From the cell containing the given text, extract its center point as [x, y] coordinate. 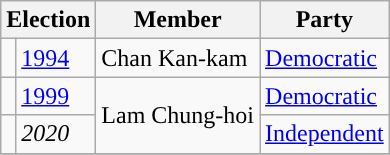
Election [48, 20]
Independent [325, 134]
1999 [56, 96]
2020 [56, 134]
Lam Chung-hoi [178, 115]
Party [325, 20]
Chan Kan-kam [178, 58]
Member [178, 20]
1994 [56, 58]
